For the text-containing cell, return its midpoint in (X, Y) coordinate format. 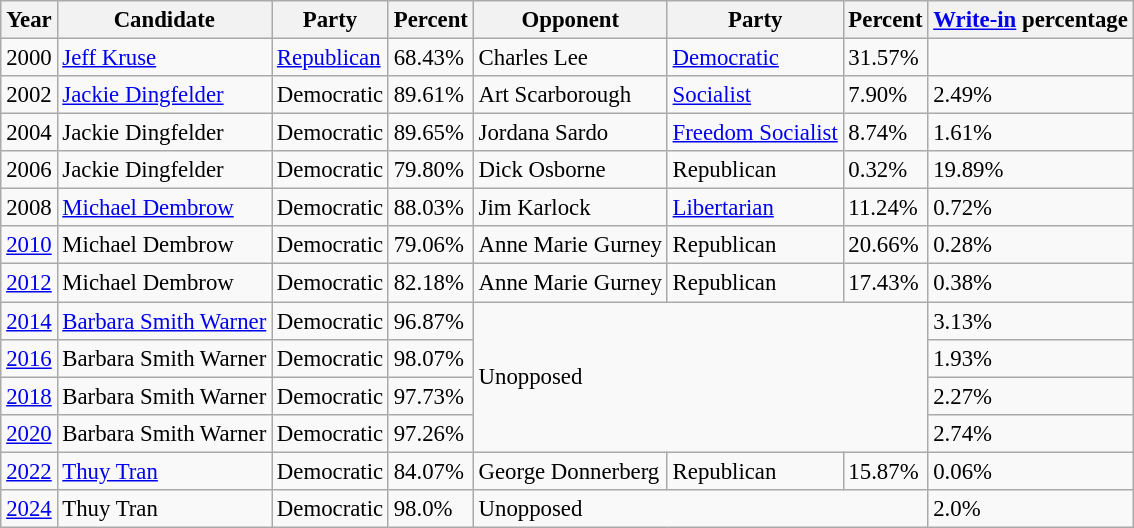
79.06% (430, 245)
Jordana Sardo (570, 133)
0.28% (1030, 245)
31.57% (886, 57)
79.80% (430, 170)
2016 (29, 358)
0.38% (1030, 283)
2.27% (1030, 396)
0.32% (886, 170)
2022 (29, 471)
19.89% (1030, 170)
20.66% (886, 245)
Socialist (755, 95)
2.74% (1030, 433)
17.43% (886, 283)
97.73% (430, 396)
Year (29, 20)
0.72% (1030, 208)
89.65% (430, 133)
George Donnerberg (570, 471)
2006 (29, 170)
1.93% (1030, 358)
82.18% (430, 283)
Dick Osborne (570, 170)
3.13% (1030, 321)
Write-in percentage (1030, 20)
Candidate (164, 20)
2010 (29, 245)
96.87% (430, 321)
Jeff Kruse (164, 57)
Charles Lee (570, 57)
98.07% (430, 358)
2004 (29, 133)
11.24% (886, 208)
2024 (29, 508)
98.0% (430, 508)
68.43% (430, 57)
7.90% (886, 95)
Jim Karlock (570, 208)
1.61% (1030, 133)
0.06% (1030, 471)
Libertarian (755, 208)
2014 (29, 321)
Freedom Socialist (755, 133)
2008 (29, 208)
2020 (29, 433)
2000 (29, 57)
88.03% (430, 208)
2.49% (1030, 95)
Opponent (570, 20)
2.0% (1030, 508)
97.26% (430, 433)
Art Scarborough (570, 95)
84.07% (430, 471)
15.87% (886, 471)
2002 (29, 95)
89.61% (430, 95)
2012 (29, 283)
8.74% (886, 133)
2018 (29, 396)
